Determine the (X, Y) coordinate at the center of the cell enclosing the given text.  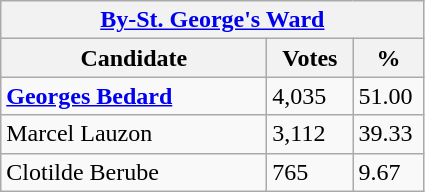
39.33 (388, 134)
Candidate (134, 58)
By-St. George's Ward (212, 20)
4,035 (310, 96)
% (388, 58)
9.67 (388, 172)
51.00 (388, 96)
3,112 (310, 134)
765 (310, 172)
Clotilde Berube (134, 172)
Marcel Lauzon (134, 134)
Georges Bedard (134, 96)
Votes (310, 58)
